Return (X, Y) of the center of cell containing provided text 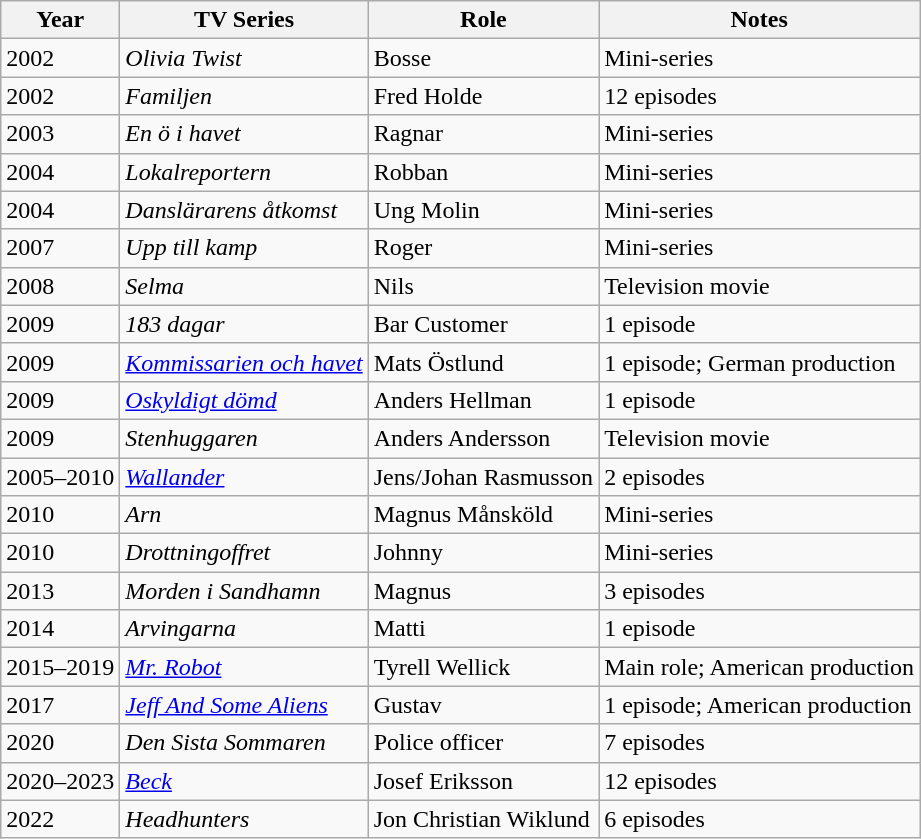
Fred Holde (483, 96)
Morden i Sandhamn (244, 591)
Role (483, 20)
TV Series (244, 20)
En ö i havet (244, 134)
Year (60, 20)
Arn (244, 515)
2008 (60, 286)
Beck (244, 781)
Johnny (483, 553)
7 episodes (760, 743)
3 episodes (760, 591)
Anders Andersson (483, 438)
Nils (483, 286)
Bar Customer (483, 324)
Anders Hellman (483, 400)
Mats Östlund (483, 362)
Jon Christian Wiklund (483, 819)
Robban (483, 172)
Familjen (244, 96)
Magnus (483, 591)
Lokalreportern (244, 172)
Oskyldigt dömd (244, 400)
Ung Molin (483, 210)
2007 (60, 248)
Police officer (483, 743)
2017 (60, 705)
Josef Eriksson (483, 781)
2003 (60, 134)
1 episode; German production (760, 362)
6 episodes (760, 819)
Stenhuggaren (244, 438)
2014 (60, 629)
Headhunters (244, 819)
Matti (483, 629)
Olivia Twist (244, 58)
2020 (60, 743)
Roger (483, 248)
Arvingarna (244, 629)
Ragnar (483, 134)
2005–2010 (60, 477)
2013 (60, 591)
Kommissarien och havet (244, 362)
Main role; American production (760, 667)
1 episode; American production (760, 705)
Upp till kamp (244, 248)
Magnus Månsköld (483, 515)
2015–2019 (60, 667)
Mr. Robot (244, 667)
Jeff And Some Aliens (244, 705)
Selma (244, 286)
Jens/Johan Rasmusson (483, 477)
Den Sista Sommaren (244, 743)
Notes (760, 20)
Gustav (483, 705)
Danslärarens åtkomst (244, 210)
Wallander (244, 477)
2020–2023 (60, 781)
183 dagar (244, 324)
Bosse (483, 58)
2 episodes (760, 477)
Drottningoffret (244, 553)
2022 (60, 819)
Tyrell Wellick (483, 667)
